Determine the (x, y) coordinate at the center of the cell enclosing the given text.  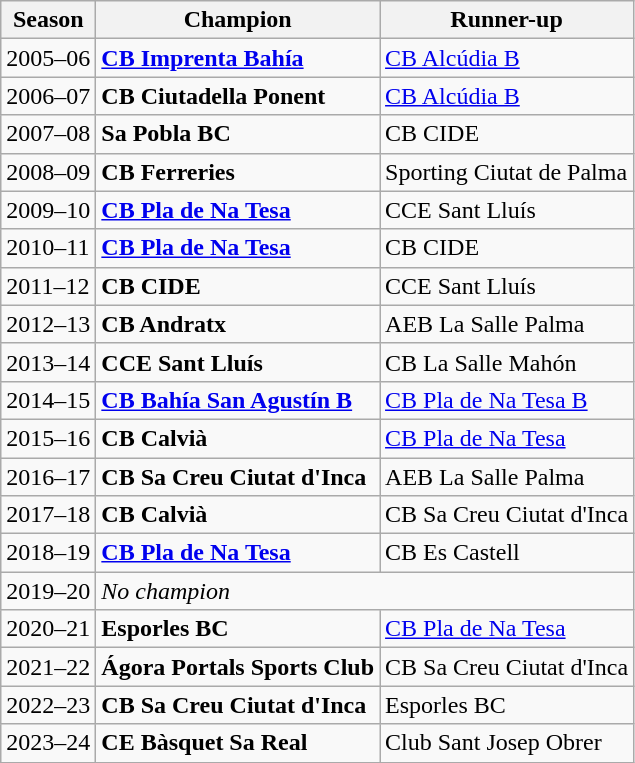
Sporting Ciutat de Palma (507, 172)
2011–12 (48, 286)
2009–10 (48, 210)
2019–20 (48, 591)
2005–06 (48, 58)
CB Es Castell (507, 553)
2022–23 (48, 705)
Runner-up (507, 20)
Champion (238, 20)
CB Ferreries (238, 172)
CB La Salle Mahón (507, 362)
2010–11 (48, 248)
2015–16 (48, 438)
CE Bàsquet Sa Real (238, 743)
2007–08 (48, 134)
CB Andratx (238, 324)
CB Ciutadella Ponent (238, 96)
2021–22 (48, 667)
No champion (365, 591)
CB Pla de Na Tesa B (507, 400)
2013–14 (48, 362)
2020–21 (48, 629)
Ágora Portals Sports Club (238, 667)
2006–07 (48, 96)
2014–15 (48, 400)
2017–18 (48, 515)
Season (48, 20)
2018–19 (48, 553)
2012–13 (48, 324)
CB Bahía San Agustín B (238, 400)
2008–09 (48, 172)
Club Sant Josep Obrer (507, 743)
CB Imprenta Bahía (238, 58)
2016–17 (48, 477)
2023–24 (48, 743)
Sa Pobla BC (238, 134)
